Extract the (x, y) coordinate from the center of the cell holding the provided text.  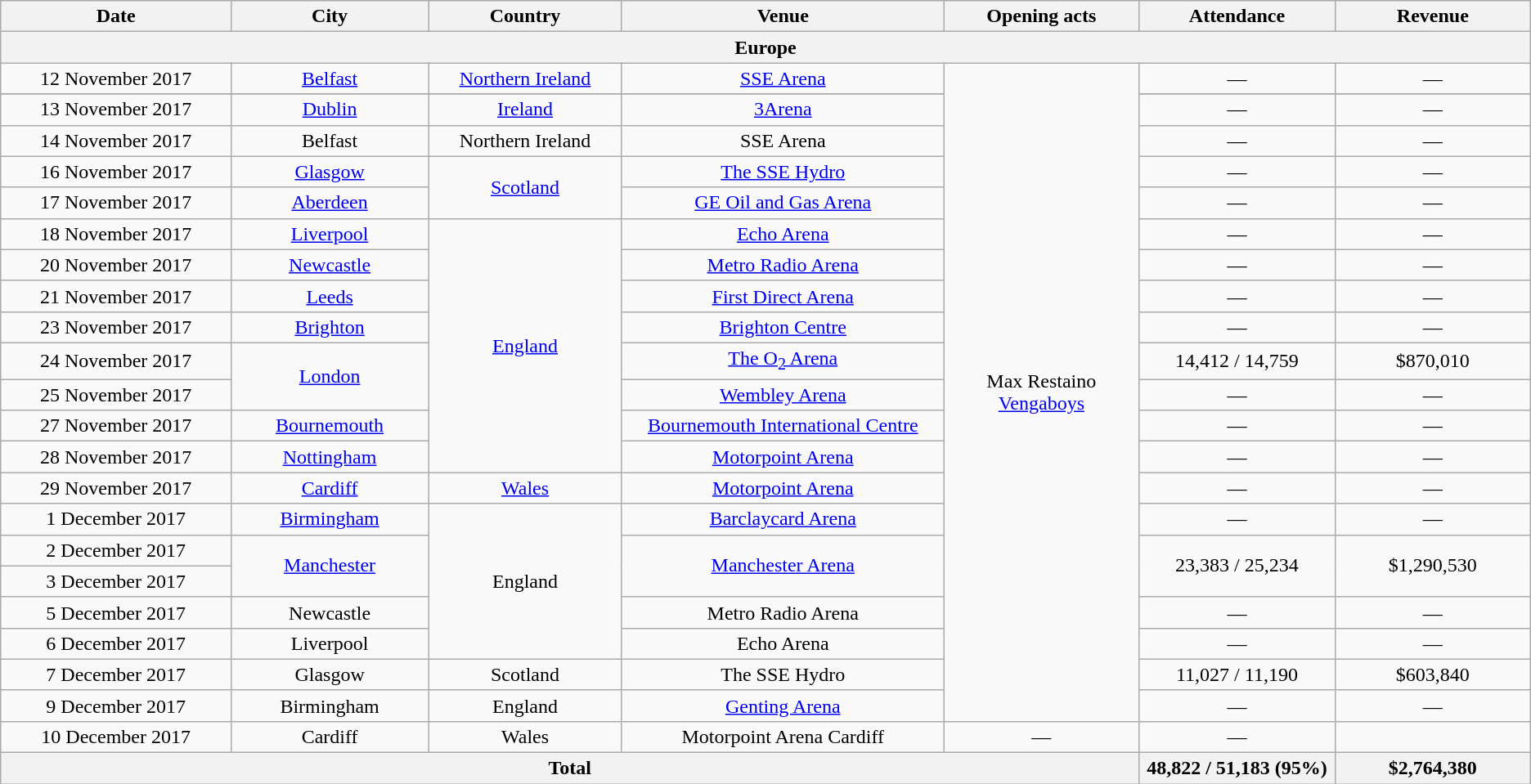
$1,290,530 (1433, 566)
Revenue (1433, 16)
Wembley Arena (783, 395)
29 November 2017 (116, 488)
$870,010 (1433, 361)
5 December 2017 (116, 612)
6 December 2017 (116, 643)
48,822 / 51,183 (95%) (1237, 768)
Ireland (525, 110)
Barclaycard Arena (783, 519)
24 November 2017 (116, 361)
16 November 2017 (116, 172)
2 December 2017 (116, 550)
21 November 2017 (116, 296)
3Arena (783, 110)
1 December 2017 (116, 519)
Manchester (330, 566)
GE Oil and Gas Arena (783, 203)
Aberdeen (330, 203)
Opening acts (1042, 16)
14,412 / 14,759 (1237, 361)
Bournemouth International Centre (783, 426)
The O2 Arena (783, 361)
$603,840 (1433, 674)
Europe (765, 47)
City (330, 16)
27 November 2017 (116, 426)
Leeds (330, 296)
Attendance (1237, 16)
$2,764,380 (1433, 768)
12 November 2017 (116, 78)
13 November 2017 (116, 110)
Bournemouth (330, 426)
Venue (783, 16)
London (330, 376)
14 November 2017 (116, 141)
28 November 2017 (116, 457)
18 November 2017 (116, 234)
Country (525, 16)
Genting Arena (783, 706)
23,383 / 25,234 (1237, 566)
9 December 2017 (116, 706)
Brighton (330, 327)
20 November 2017 (116, 265)
Max RestainoVengaboys (1042, 392)
Nottingham (330, 457)
17 November 2017 (116, 203)
First Direct Arena (783, 296)
Brighton Centre (783, 327)
Date (116, 16)
25 November 2017 (116, 395)
Total (570, 768)
11,027 / 11,190 (1237, 674)
Motorpoint Arena Cardiff (783, 737)
3 December 2017 (116, 581)
10 December 2017 (116, 737)
23 November 2017 (116, 327)
Dublin (330, 110)
7 December 2017 (116, 674)
Manchester Arena (783, 566)
